Extract the [X, Y] coordinate from the center of the cell holding the provided text.  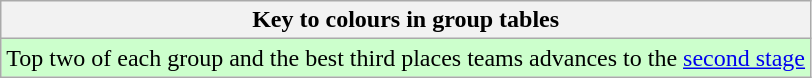
Key to colours in group tables [406, 20]
Top two of each group and the best third places teams advances to the second stage [406, 58]
